From the cell containing the given text, extract its center point as (x, y) coordinate. 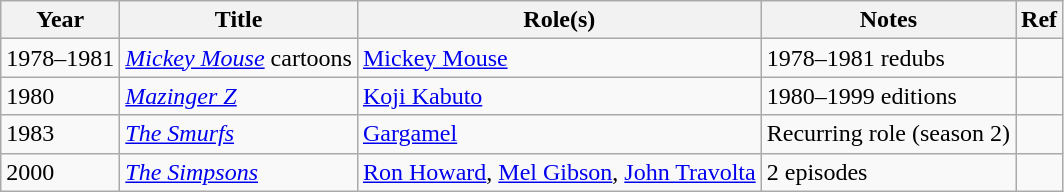
Gargamel (559, 134)
Title (239, 20)
Role(s) (559, 20)
1978–1981 (60, 58)
Ref (1040, 20)
2000 (60, 172)
1983 (60, 134)
1980 (60, 96)
Ron Howard, Mel Gibson, John Travolta (559, 172)
Year (60, 20)
Mickey Mouse (559, 58)
Recurring role (season 2) (888, 134)
The Simpsons (239, 172)
Mickey Mouse cartoons (239, 58)
The Smurfs (239, 134)
1980–1999 editions (888, 96)
1978–1981 redubs (888, 58)
Mazinger Z (239, 96)
2 episodes (888, 172)
Notes (888, 20)
Koji Kabuto (559, 96)
